Scan for the cell matching the given text and deliver its [X, Y] coordinate at center. 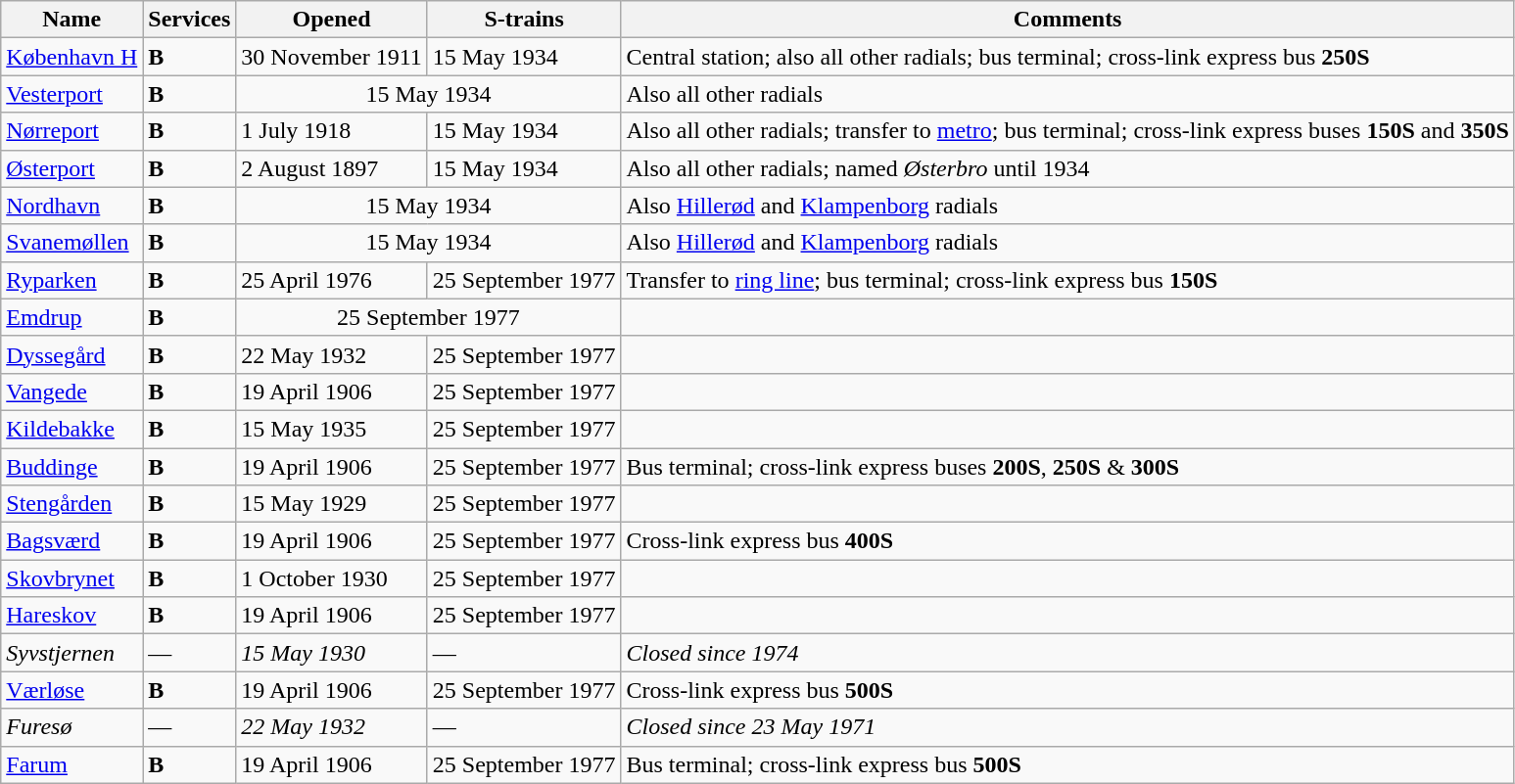
Vesterport [72, 94]
1 October 1930 [331, 578]
Vangede [72, 392]
Dyssegård [72, 354]
30 November 1911 [331, 57]
15 May 1930 [331, 653]
København H [72, 57]
Emdrup [72, 317]
Services [190, 20]
Farum [72, 764]
Ryparken [72, 280]
S-trains [524, 20]
15 May 1929 [331, 504]
Transfer to ring line; bus terminal; cross-link express bus 150S [1067, 280]
Bus terminal; cross-link express buses 200S, 250S & 300S [1067, 467]
Buddinge [72, 467]
Name [72, 20]
Nordhavn [72, 206]
2 August 1897 [331, 168]
Østerport [72, 168]
Skovbrynet [72, 578]
Kildebakke [72, 429]
Opened [331, 20]
Closed since 1974 [1067, 653]
Værløse [72, 690]
Cross-link express bus 500S [1067, 690]
Hareskov [72, 616]
Also all other radials; named Østerbro until 1934 [1067, 168]
15 May 1935 [331, 429]
Also all other radials; transfer to metro; bus terminal; cross-link express buses 150S and 350S [1067, 131]
Bagsværd [72, 541]
Syvstjernen [72, 653]
Central station; also all other radials; bus terminal; cross-link express bus 250S [1067, 57]
Svanemøllen [72, 243]
Stengården [72, 504]
1 July 1918 [331, 131]
Also all other radials [1067, 94]
Closed since 23 May 1971 [1067, 727]
Cross-link express bus 400S [1067, 541]
Nørreport [72, 131]
Furesø [72, 727]
25 April 1976 [331, 280]
Comments [1067, 20]
Bus terminal; cross-link express bus 500S [1067, 764]
